Pinpoint the cell where the given text exists, returning its [X, Y] midpoint coordinate. 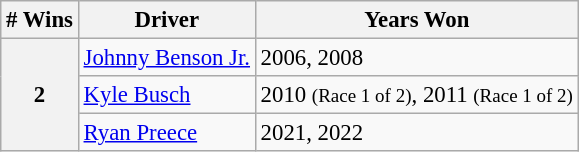
Years Won [416, 20]
# Wins [40, 20]
Johnny Benson Jr. [166, 58]
Kyle Busch [166, 95]
2006, 2008 [416, 58]
Ryan Preece [166, 133]
2 [40, 96]
2021, 2022 [416, 133]
2010 (Race 1 of 2), 2011 (Race 1 of 2) [416, 95]
Driver [166, 20]
